Return the (X, Y) coordinate for the center point of the cell that contains the specified text.  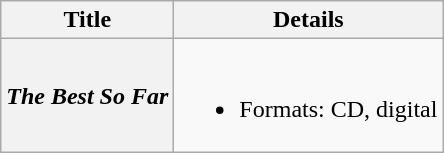
Formats: CD, digital (308, 96)
The Best So Far (88, 96)
Title (88, 20)
Details (308, 20)
